Extract the [X, Y] coordinate from the center of the cell holding the provided text.  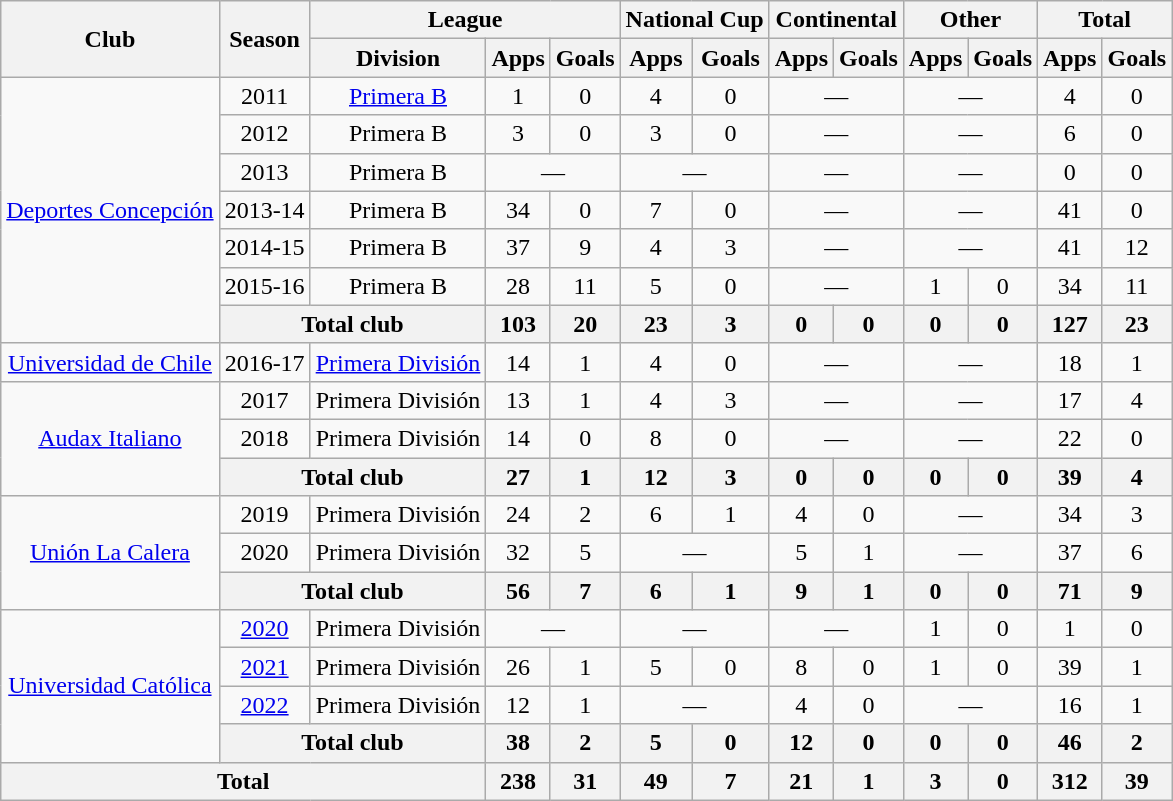
2018 [264, 438]
32 [518, 553]
46 [1070, 743]
31 [585, 781]
Unión La Calera [110, 553]
Universidad de Chile [110, 362]
National Cup [694, 20]
Audax Italiano [110, 438]
Deportes Concepción [110, 210]
13 [518, 400]
17 [1070, 400]
2015-16 [264, 286]
71 [1070, 591]
2011 [264, 96]
Universidad Católica [110, 686]
16 [1070, 705]
Continental [836, 20]
Other [970, 20]
2012 [264, 134]
2014-15 [264, 248]
2017 [264, 400]
38 [518, 743]
238 [518, 781]
2013-14 [264, 210]
Club [110, 39]
49 [656, 781]
24 [518, 515]
312 [1070, 781]
2016-17 [264, 362]
22 [1070, 438]
Season [264, 39]
26 [518, 667]
20 [585, 324]
2022 [264, 705]
27 [518, 477]
Division [398, 58]
103 [518, 324]
56 [518, 591]
2021 [264, 667]
2013 [264, 172]
28 [518, 286]
League [465, 20]
18 [1070, 362]
21 [801, 781]
127 [1070, 324]
2019 [264, 515]
